Search for the cell housing the specified text and yield its [x, y] center coordinate. 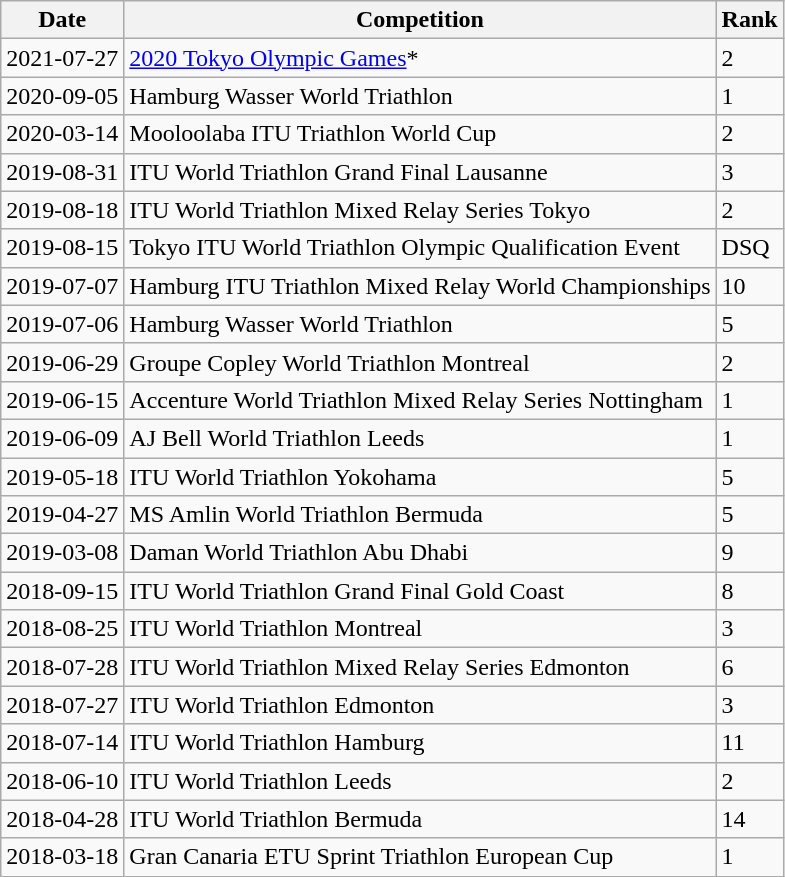
ITU World Triathlon Leeds [420, 781]
2019-03-08 [62, 553]
AJ Bell World Triathlon Leeds [420, 438]
2021-07-27 [62, 58]
Accenture World Triathlon Mixed Relay Series Nottingham [420, 400]
2018-04-28 [62, 819]
2019-05-18 [62, 477]
9 [750, 553]
14 [750, 819]
11 [750, 743]
2020-03-14 [62, 134]
Tokyo ITU World Triathlon Olympic Qualification Event [420, 248]
2018-08-25 [62, 629]
2019-08-18 [62, 210]
10 [750, 286]
ITU World Triathlon Bermuda [420, 819]
2019-06-29 [62, 362]
2020-09-05 [62, 96]
DSQ [750, 248]
2019-07-06 [62, 324]
2019-06-15 [62, 400]
ITU World Triathlon Mixed Relay Series Tokyo [420, 210]
2019-07-07 [62, 286]
2018-07-14 [62, 743]
ITU World Triathlon Montreal [420, 629]
2019-08-31 [62, 172]
ITU World Triathlon Grand Final Lausanne [420, 172]
ITU World Triathlon Yokohama [420, 477]
6 [750, 667]
Daman World Triathlon Abu Dhabi [420, 553]
ITU World Triathlon Mixed Relay Series Edmonton [420, 667]
ITU World Triathlon Edmonton [420, 705]
ITU World Triathlon Hamburg [420, 743]
2018-03-18 [62, 857]
ITU World Triathlon Grand Final Gold Coast [420, 591]
2018-07-28 [62, 667]
Competition [420, 20]
Date [62, 20]
Rank [750, 20]
2019-08-15 [62, 248]
2018-06-10 [62, 781]
Groupe Copley World Triathlon Montreal [420, 362]
Mooloolaba ITU Triathlon World Cup [420, 134]
2019-06-09 [62, 438]
2018-09-15 [62, 591]
2020 Tokyo Olympic Games* [420, 58]
8 [750, 591]
2018-07-27 [62, 705]
2019-04-27 [62, 515]
MS Amlin World Triathlon Bermuda [420, 515]
Hamburg ITU Triathlon Mixed Relay World Championships [420, 286]
Gran Canaria ETU Sprint Triathlon European Cup [420, 857]
